Detect which cell encompasses the target text, then output its (x, y) center coordinate. 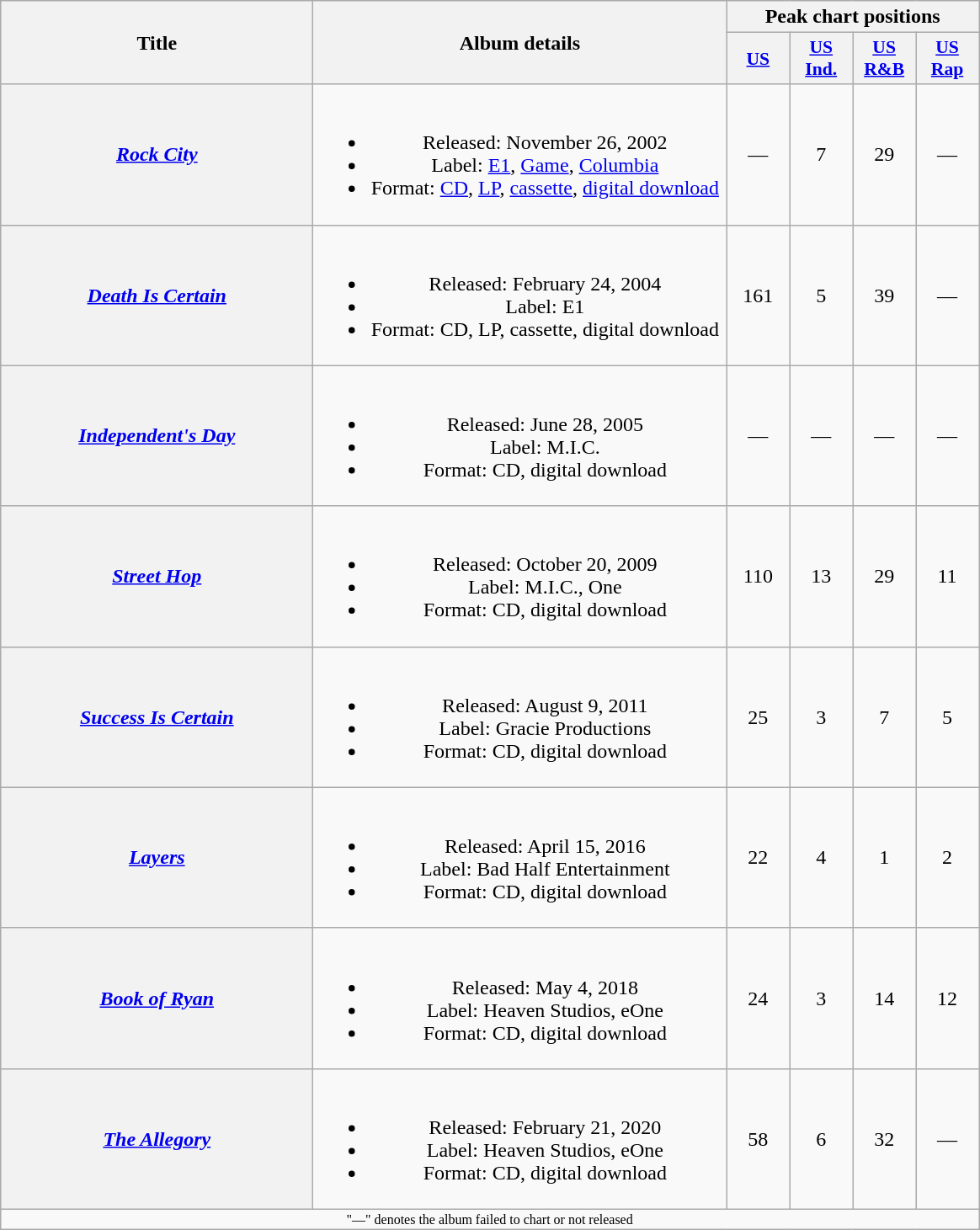
2 (948, 857)
Rock City (157, 155)
14 (884, 998)
24 (758, 998)
Album details (520, 42)
Success Is Certain (157, 717)
Death Is Certain (157, 295)
US (758, 59)
32 (884, 1138)
Released: April 15, 2016Label: Bad Half EntertainmentFormat: CD, digital download (520, 857)
Layers (157, 857)
"—" denotes the album failed to chart or not released (490, 1219)
12 (948, 998)
58 (758, 1138)
Independent's Day (157, 436)
Released: October 20, 2009Label: M.I.C., OneFormat: CD, digital download (520, 576)
161 (758, 295)
1 (884, 857)
Released: November 26, 2002Label: E1, Game, ColumbiaFormat: CD, LP, cassette, digital download (520, 155)
USInd. (822, 59)
Released: February 24, 2004Label: E1Format: CD, LP, cassette, digital download (520, 295)
Title (157, 42)
Released: May 4, 2018Label: Heaven Studios, eOneFormat: CD, digital download (520, 998)
22 (758, 857)
Released: June 28, 2005Label: M.I.C.Format: CD, digital download (520, 436)
Released: August 9, 2011Label: Gracie ProductionsFormat: CD, digital download (520, 717)
39 (884, 295)
6 (822, 1138)
4 (822, 857)
Released: February 21, 2020Label: Heaven Studios, eOneFormat: CD, digital download (520, 1138)
The Allegory (157, 1138)
110 (758, 576)
USR&B (884, 59)
11 (948, 576)
13 (822, 576)
Street Hop (157, 576)
Book of Ryan (157, 998)
25 (758, 717)
Peak chart positions (853, 17)
USRap (948, 59)
